Output the [X, Y] coordinate of the center of the cell containing the given text.  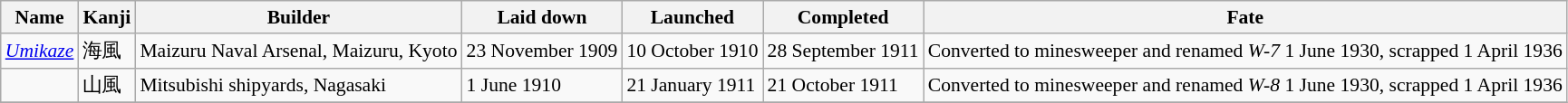
Laid down [542, 17]
21 January 1911 [692, 85]
Fate [1245, 17]
Kanji [107, 17]
21 October 1911 [843, 85]
Builder [298, 17]
Launched [692, 17]
Converted to minesweeper and renamed W-8 1 June 1930, scrapped 1 April 1936 [1245, 85]
28 September 1911 [843, 51]
Name [40, 17]
海風 [107, 51]
山風 [107, 85]
10 October 1910 [692, 51]
Completed [843, 17]
1 June 1910 [542, 85]
Converted to minesweeper and renamed W-7 1 June 1930, scrapped 1 April 1936 [1245, 51]
23 November 1909 [542, 51]
Umikaze [40, 51]
Mitsubishi shipyards, Nagasaki [298, 85]
Maizuru Naval Arsenal, Maizuru, Kyoto [298, 51]
